From the cell containing the given text, extract its center point as [x, y] coordinate. 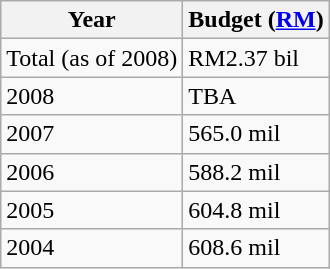
Budget (RM) [256, 20]
608.6 mil [256, 248]
2004 [92, 248]
565.0 mil [256, 134]
Year [92, 20]
RM2.37 bil [256, 58]
2006 [92, 172]
2008 [92, 96]
2007 [92, 134]
TBA [256, 96]
Total (as of 2008) [92, 58]
2005 [92, 210]
604.8 mil [256, 210]
588.2 mil [256, 172]
